Output the (X, Y) coordinate of the center of the cell containing the given text.  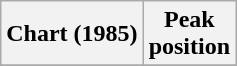
Chart (1985) (72, 34)
Peakposition (189, 34)
